Locate the cell with the specified text and output its (x, y) center coordinate. 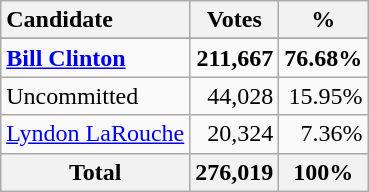
76.68% (324, 58)
Uncommitted (96, 96)
Bill Clinton (96, 58)
15.95% (324, 96)
Lyndon LaRouche (96, 134)
Candidate (96, 20)
276,019 (234, 172)
Votes (234, 20)
20,324 (234, 134)
100% (324, 172)
44,028 (234, 96)
211,667 (234, 58)
7.36% (324, 134)
% (324, 20)
Total (96, 172)
